Locate the cell with the specified text and output its [X, Y] center coordinate. 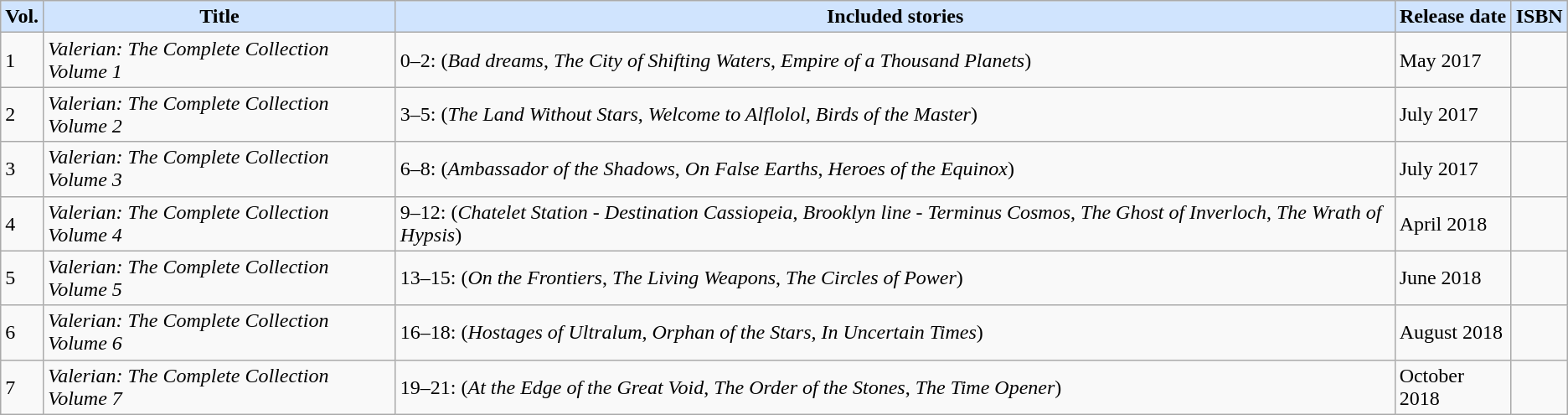
Valerian: The Complete Collection Volume 1 [219, 60]
Included stories [895, 17]
May 2017 [1452, 60]
16–18: (Hostages of Ultralum, Orphan of the Stars, In Uncertain Times) [895, 332]
7 [22, 387]
3 [22, 169]
Valerian: The Complete Collection Volume 3 [219, 169]
Valerian: The Complete Collection Volume 2 [219, 114]
Release date [1452, 17]
June 2018 [1452, 278]
5 [22, 278]
Title [219, 17]
Valerian: The Complete Collection Volume 6 [219, 332]
ISBN [1540, 17]
Valerian: The Complete Collection Volume 5 [219, 278]
1 [22, 60]
August 2018 [1452, 332]
Valerian: The Complete Collection Volume 4 [219, 223]
19–21: (At the Edge of the Great Void, The Order of the Stones, The Time Opener) [895, 387]
Vol. [22, 17]
13–15: (On the Frontiers, The Living Weapons, The Circles of Power) [895, 278]
0–2: (Bad dreams, The City of Shifting Waters, Empire of a Thousand Planets) [895, 60]
October 2018 [1452, 387]
3–5: (The Land Without Stars, Welcome to Alflolol, Birds of the Master) [895, 114]
2 [22, 114]
6 [22, 332]
6–8: (Ambassador of the Shadows, On False Earths, Heroes of the Equinox) [895, 169]
Valerian: The Complete Collection Volume 7 [219, 387]
4 [22, 223]
April 2018 [1452, 223]
9–12: (Chatelet Station - Destination Cassiopeia, Brooklyn line - Terminus Cosmos, The Ghost of Inverloch, The Wrath of Hypsis) [895, 223]
